Scan for the cell matching the given text and deliver its [x, y] coordinate at center. 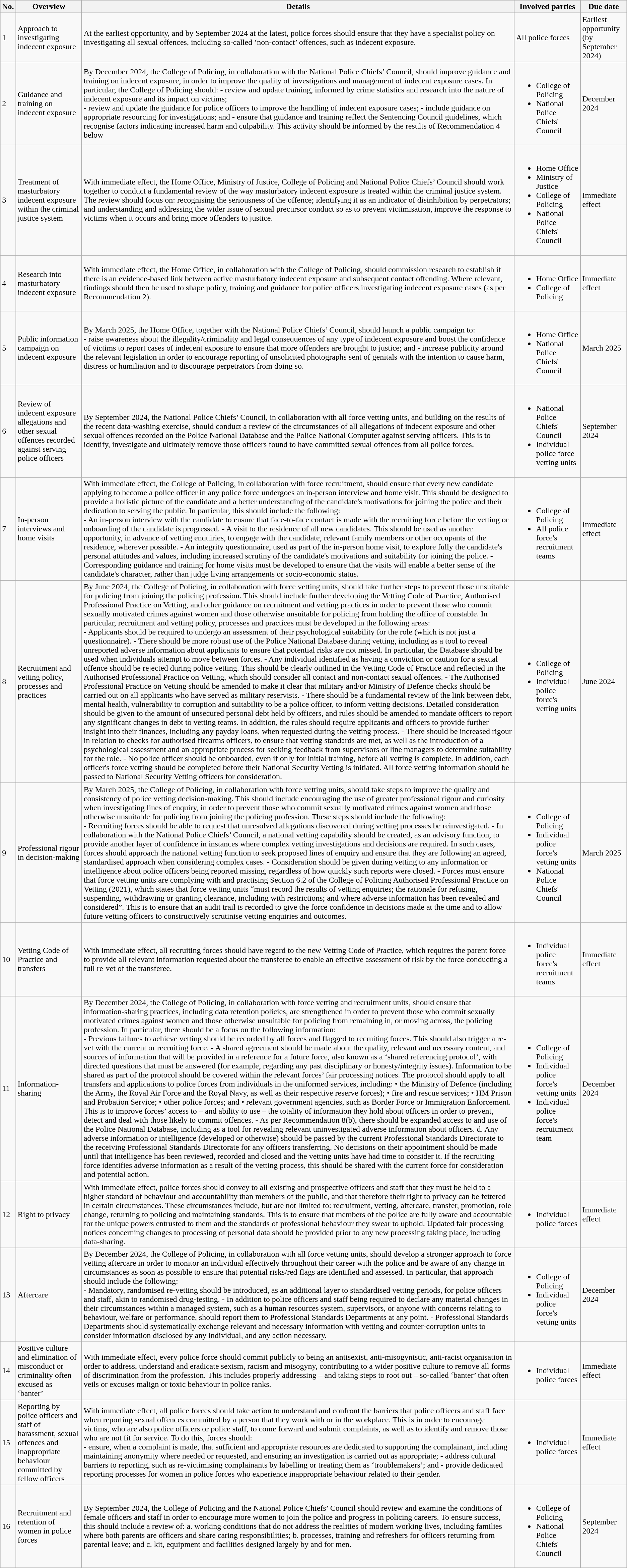
Recruitment and vetting policy, processes and practices [49, 682]
11 [8, 1088]
14 [8, 1371]
16 [8, 1526]
Approach to investigating indecent exposure [49, 38]
1 [8, 38]
8 [8, 682]
7 [8, 529]
Details [298, 7]
In-person interviews and home visits [49, 529]
Guidance and training on indecent exposure [49, 103]
Reporting by police officers and staff of harassment, sexual offences and inappropriate behaviour committed by fellow officers [49, 1442]
Involved parties [547, 7]
Due date [604, 7]
6 [8, 431]
Home OfficeNational Police Chiefs' Council [547, 348]
5 [8, 348]
2 [8, 103]
College of PolicingAll police force's recruitment teams [547, 529]
Overview [49, 7]
4 [8, 283]
Positive culture and elimination of misconduct or criminality often excused as ‘banter’ [49, 1371]
9 [8, 852]
Right to privacy [49, 1214]
3 [8, 200]
June 2024 [604, 682]
Home OfficeMinistry of JusticeCollege of PolicingNational Police Chiefs' Council [547, 200]
Review of indecent exposure allegations and other sexual offences recorded against serving police officers [49, 431]
Public information campaign on indecent exposure [49, 348]
Treatment of masturbatory indecent exposure within the criminal justice system [49, 200]
Aftercare [49, 1295]
Home OfficeCollege of Policing [547, 283]
Vetting Code of Practice and transfers [49, 959]
National Police Chiefs' CouncilIndividual police force vetting units [547, 431]
College of PolicingIndividual police force's vetting unitsNational Police Chiefs' Council [547, 852]
10 [8, 959]
12 [8, 1214]
Recruitment and retention of women in police forces [49, 1526]
No. [8, 7]
13 [8, 1295]
Research into masturbatory indecent exposure [49, 283]
Earliest opportunity (by September 2024) [604, 38]
Information-sharing [49, 1088]
15 [8, 1442]
Individual police force's recruitment teams [547, 959]
College of PolicingIndividual police force's vetting unitsIndividual police force's recruitment team [547, 1088]
All police forces [547, 38]
Professional rigour in decision-making [49, 852]
